Locate the cell with the specified text and output its [x, y] center coordinate. 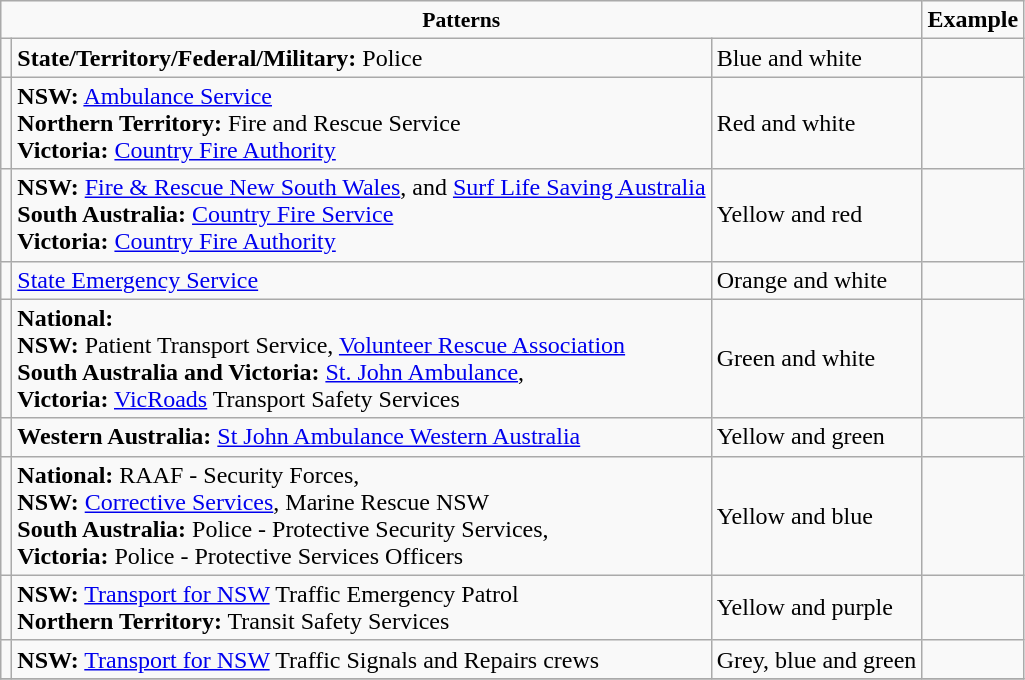
Yellow and purple [816, 608]
NSW: Transport for NSW Traffic Signals and Repairs crews [362, 659]
NSW: Ambulance ServiceNorthern Territory: Fire and Rescue ServiceVictoria: Country Fire Authority [362, 123]
Yellow and green [816, 437]
Green and white [816, 358]
Example [973, 20]
State/Territory/Federal/Military: Police [362, 58]
Yellow and red [816, 215]
Patterns [462, 20]
Grey, blue and green [816, 659]
Red and white [816, 123]
NSW: Transport for NSW Traffic Emergency PatrolNorthern Territory: Transit Safety Services [362, 608]
State Emergency Service [362, 280]
Yellow and blue [816, 516]
NSW: Fire & Rescue New South Wales, and Surf Life Saving AustraliaSouth Australia: Country Fire ServiceVictoria: Country Fire Authority [362, 215]
Orange and white [816, 280]
Western Australia: St John Ambulance Western Australia [362, 437]
Blue and white [816, 58]
